Determine the [x, y] coordinate at the center of the cell enclosing the given text.  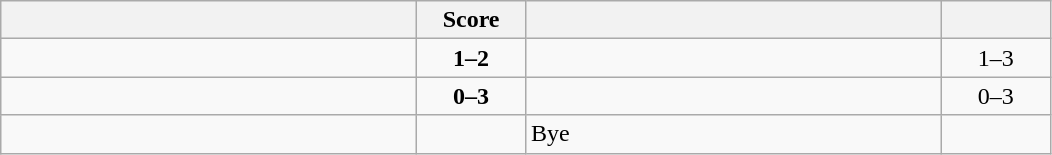
1–2 [472, 58]
Bye [733, 134]
1–3 [996, 58]
Score [472, 20]
